Capture the cell that displays the provided text and extract its [X, Y] central coordinate. 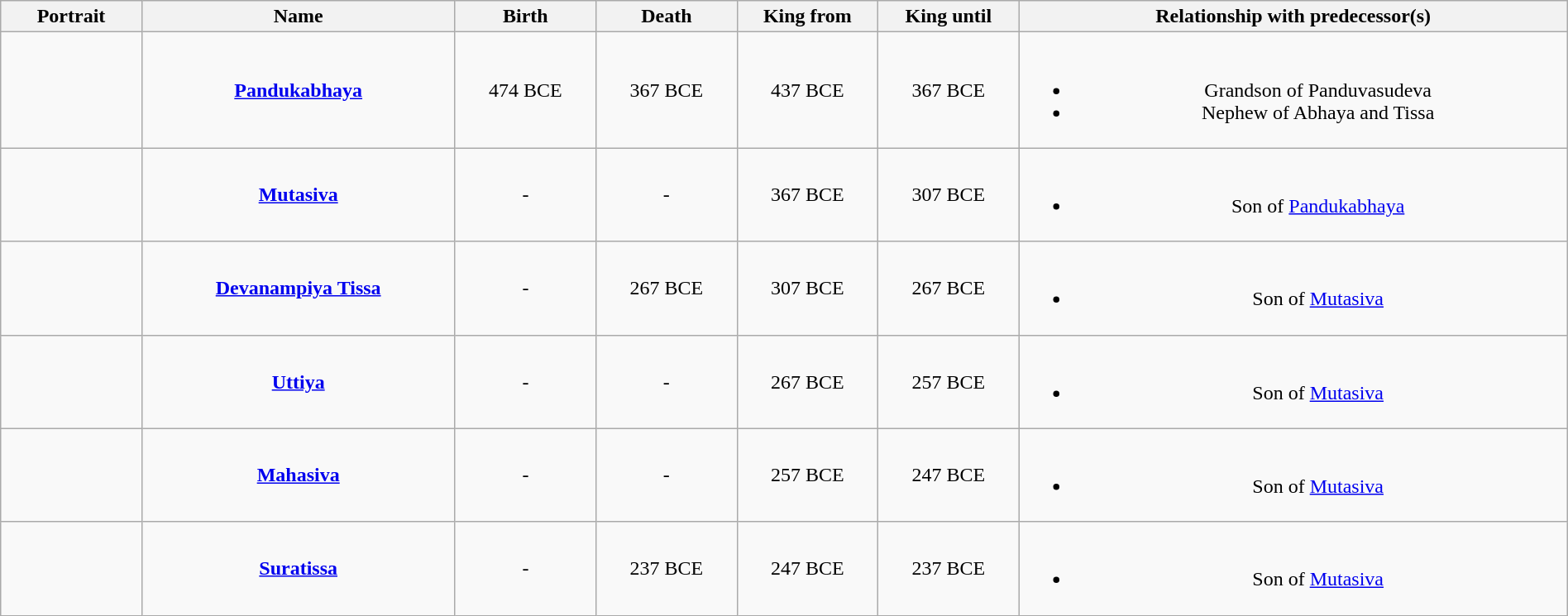
Uttiya [298, 382]
King from [807, 17]
437 BCE [807, 90]
Suratissa [298, 569]
Mahasiva [298, 475]
Son of Pandukabhaya [1293, 195]
Name [298, 17]
Death [667, 17]
Pandukabhaya [298, 90]
Portrait [71, 17]
474 BCE [525, 90]
Mutasiva [298, 195]
Relationship with predecessor(s) [1293, 17]
Birth [525, 17]
King until [949, 17]
Devanampiya Tissa [298, 288]
Grandson of PanduvasudevaNephew of Abhaya and Tissa [1293, 90]
